Locate the cell with the specified text and output its (x, y) center coordinate. 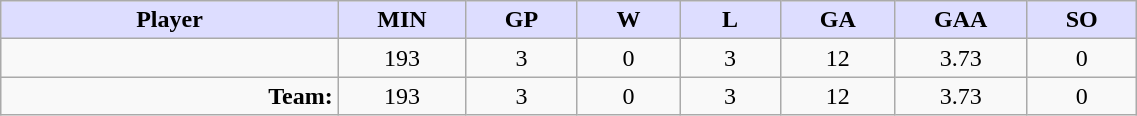
GA (838, 20)
GP (522, 20)
W (628, 20)
L (730, 20)
Team: (170, 96)
SO (1081, 20)
Player (170, 20)
MIN (402, 20)
GAA (961, 20)
